Return the (X, Y) coordinate for the center point of the cell that contains the specified text.  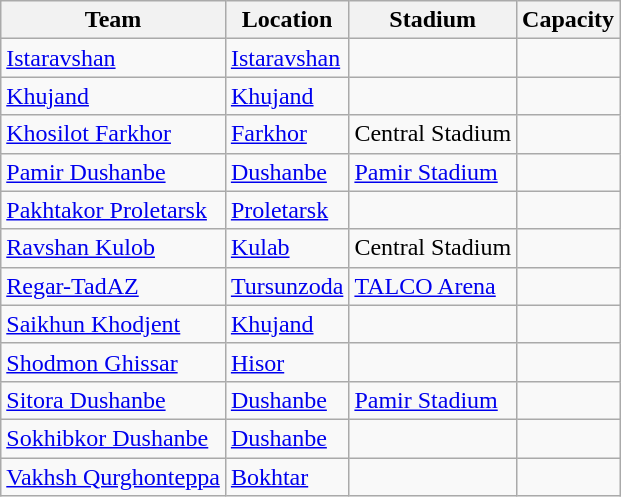
Bokhtar (287, 477)
Sitora Dushanbe (114, 400)
TALCO Arena (433, 286)
Ravshan Kulob (114, 248)
Tursunzoda (287, 286)
Location (287, 20)
Saikhun Khodjent (114, 324)
Team (114, 20)
Kulab (287, 248)
Capacity (568, 20)
Vakhsh Qurghonteppa (114, 477)
Regar-TadAZ (114, 286)
Khosilot Farkhor (114, 134)
Hisor (287, 362)
Shodmon Ghissar (114, 362)
Stadium (433, 20)
Sokhibkor Dushanbe (114, 438)
Farkhor (287, 134)
Pakhtakor Proletarsk (114, 210)
Pamir Dushanbe (114, 172)
Proletarsk (287, 210)
